Capture the cell that displays the provided text and extract its [x, y] central coordinate. 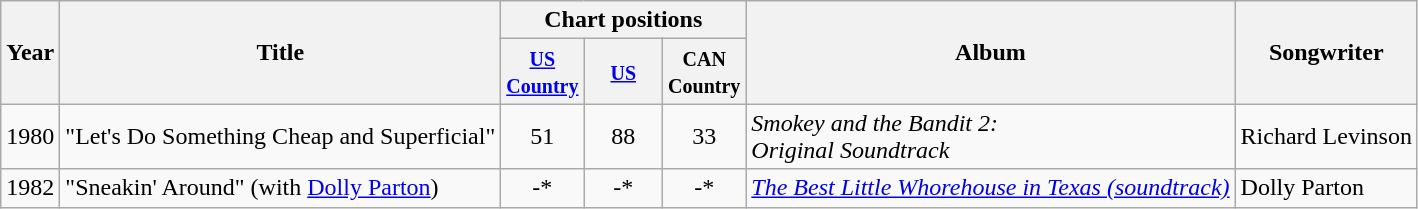
51 [542, 136]
"Let's Do Something Cheap and Superficial" [280, 136]
1982 [30, 188]
88 [624, 136]
The Best Little Whorehouse in Texas (soundtrack) [990, 188]
33 [704, 136]
"Sneakin' Around" (with Dolly Parton) [280, 188]
Chart positions [624, 20]
US Country [542, 72]
Title [280, 52]
Dolly Parton [1326, 188]
Smokey and the Bandit 2:Original Soundtrack [990, 136]
Richard Levinson [1326, 136]
Songwriter [1326, 52]
Album [990, 52]
Year [30, 52]
US [624, 72]
CAN Country [704, 72]
1980 [30, 136]
